Find where the given text appears and provide that cell's center as [X, Y] coordinate. 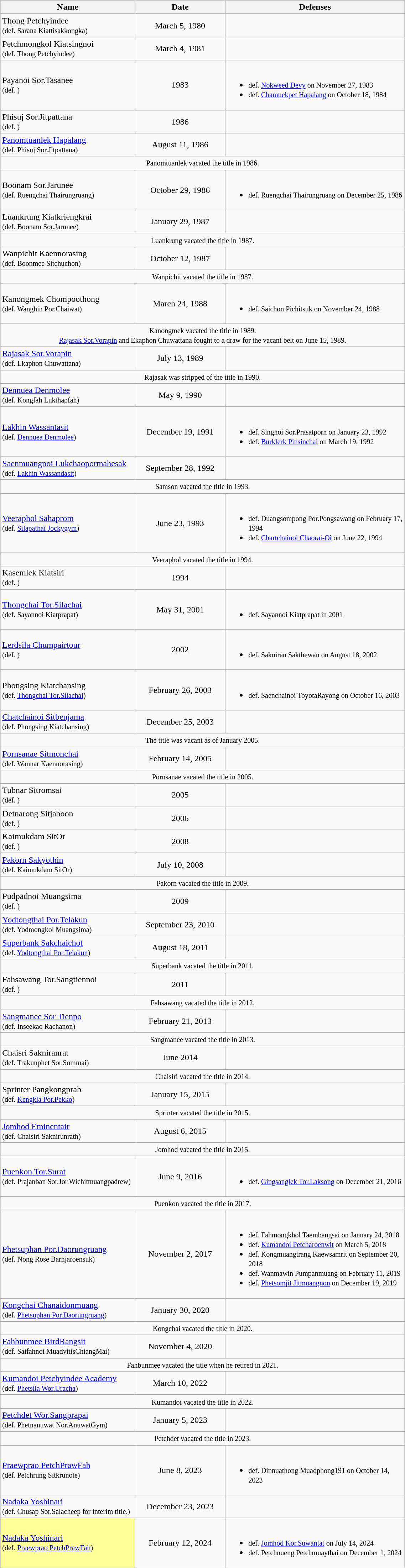
Fahbunmee vacated the title when he retired in 2021. [203, 1365]
Veeraphol vacated the title in 1994. [203, 559]
June 8, 2023 [180, 1470]
Puenkon vacated the title in 2017. [203, 1203]
Phongsing Kiatchansing(def. Thongchai Tor.Silachai) [68, 690]
1986 [180, 122]
June 2014 [180, 1058]
def. Gingsanglek Tor.Laksong on December 21, 2016 [315, 1177]
1994 [180, 578]
Petchdet Wor.Sangprapai (def. Phetnanuwat Nor.AnuwatGym) [68, 1420]
Jomhod vacated the title in 2015. [203, 1149]
Payanoi Sor.Tasanee (def. ) [68, 85]
March 4, 1981 [180, 48]
March 24, 1988 [180, 303]
June 23, 1993 [180, 523]
Lerdsila Chumpairtour(def. ) [68, 650]
Kasemlek Kiatsiri (def. ) [68, 578]
2002 [180, 650]
Pornsanae Sitmonchai(def. Wannar Kaennorasing) [68, 758]
2005 [180, 795]
May 31, 2001 [180, 609]
def. Duangsompong Por.Pongsawang on February 17, 1994def. Chartchainoi Chaorai-Oi on June 22, 1994 [315, 523]
Detnarong Sitjaboon(def. ) [68, 819]
August 6, 2015 [180, 1131]
2011 [180, 984]
Saenmuangnoi Lukchaopormahesak (def. Lakhin Wassandasit) [68, 468]
May 9, 1990 [180, 395]
Kongchai Chanaidonmuang (def. Phetsuphan Por.Daorungruang) [68, 1310]
Sangmanee vacated the title in 2013. [203, 1039]
March 5, 1980 [180, 26]
Rajasak was stripped of the title in 1990. [203, 377]
Kanongmek Chompoothong (def. Wanghin Por.Chaiwat) [68, 303]
1983 [180, 85]
def. Nokweed Devy on November 27, 1983def. Chamuekpet Hapalang on October 18, 1984 [315, 85]
Petchmongkol Kiatsingnoi (def. Thong Petchyindee) [68, 48]
Kongchai vacated the title in 2020. [203, 1328]
2008 [180, 841]
Rajasak Sor.Vorapin(def. Ekaphon Chuwattana) [68, 359]
Pakorn vacated the title in 2009. [203, 883]
The title was vacant as of January 2005. [203, 740]
def. Saichon Pichitsuk on November 24, 1988 [315, 303]
Petchdet vacated the title in 2023. [203, 1438]
Superbank Sakchaichot (def. Yodtongthai Por.Telakun) [68, 947]
Luankrung Kiatkriengkrai (def. Boonam Sor.Jarunee) [68, 221]
February 14, 2005 [180, 758]
Wanpichit vacated the title in 1987. [203, 277]
February 26, 2003 [180, 690]
Nadaka Yoshinari (def. Chusap Sor.Salacheep for interim title.) [68, 1507]
Defenses [315, 7]
October 12, 1987 [180, 258]
def. Dinnuathong Muadphong191 on October 14, 2023 [315, 1470]
December 23, 2023 [180, 1507]
July 10, 2008 [180, 865]
Fahbunmee BirdRangsit (def. Saifahnoi MuadvitisChiangMai) [68, 1347]
January 29, 1987 [180, 221]
Luankrung vacated the title in 1987. [203, 240]
Pudpadnoi Muangsima(def. ) [68, 901]
Yodtongthai Por.Telakun (def. Yodmongkol Muangsima) [68, 925]
Kanongmek vacated the title in 1989.Rajasak Sor.Vorapin and Ekaphon Chuwattana fought to a draw for the vacant belt on June 15, 1989. [203, 335]
Samson vacated the title in 1993. [203, 486]
Kaimukdam SitOr (def. ) [68, 841]
Thongchai Tor.Silachai (def. Sayannoi Kiatprapat) [68, 609]
Sprinter vacated the title in 2015. [203, 1113]
November 2, 2017 [180, 1254]
Praewprao PetchPrawFah (def. Petchrung Sitkrunote) [68, 1470]
Jomhod Eminentair (def. Chaisiri Saknirunrath) [68, 1131]
September 28, 1992 [180, 468]
January 5, 2023 [180, 1420]
August 11, 1986 [180, 144]
Nadaka Yoshinari (def. Praewprao PetchPrawFah) [68, 1543]
2006 [180, 819]
def. Saenchainoi ToyotaRayong on October 16, 2003 [315, 690]
Kumandoi Petchyindee Academy (def. Phetsila Wor.Uracha) [68, 1383]
Sangmanee Sor Tienpo (def. Inseekao Rachanon) [68, 1021]
Kumandoi vacated the title in 2022. [203, 1401]
Tubnar Sitromsai(def. ) [68, 795]
Sprinter Pangkongprab (def. Kengkla Por.Pekko) [68, 1095]
Chaisiri vacated the title in 2014. [203, 1076]
Phetsuphan Por.Daorungruang (def. Nong Rose Barnjaroensuk) [68, 1254]
def. Singnoi Sor.Prasatporn on January 23, 1992def. Burklerk Pinsinchai on March 19, 1992 [315, 432]
Fahsawang Tor.Sangtiennoi (def. ) [68, 984]
Thong Petchyindee(def. Sarana Kiattisakkongka) [68, 26]
Name [68, 7]
Date [180, 7]
Lakhin Wassantasit (def. Dennuea Denmolee) [68, 432]
Pakorn Sakyothin (def. Kaimukdam SitOr) [68, 865]
def. Jomhod Kor.Suwantat on July 14, 2024def. Petchnueng Petchmuaythai on December 1, 2024 [315, 1543]
January 15, 2015 [180, 1095]
March 10, 2022 [180, 1383]
February 21, 2013 [180, 1021]
Fahsawang vacated the title in 2012. [203, 1003]
Superbank vacated the title in 2011. [203, 966]
August 18, 2011 [180, 947]
October 29, 1986 [180, 190]
Dennuea Denmolee (def. Kongfah Lukthapfah) [68, 395]
December 25, 2003 [180, 722]
June 9, 2016 [180, 1177]
December 19, 1991 [180, 432]
Chaisri Sakniranrat(def. Trakunphet Sor.Sommai) [68, 1058]
Chatchainoi Sitbenjama(def. Phongsing Kiatchansing) [68, 722]
January 30, 2020 [180, 1310]
July 13, 1989 [180, 359]
Wanpichit Kaennorasing (def. Boonmee Sitchuchon) [68, 258]
def. Sayannoi Kiatprapat in 2001 [315, 609]
def. Ruengchai Thairungruang on December 25, 1986 [315, 190]
Pornsanae vacated the title in 2005. [203, 777]
Veeraphol Sahaprom (def. Silapathai Jockygym) [68, 523]
Panomtuanlek Hapalang (def. Phisuj Sor.Jitpattana) [68, 144]
Boonam Sor.Jarunee (def. Ruengchai Thairungruang) [68, 190]
Panomtuanlek vacated the title in 1986. [203, 163]
September 23, 2010 [180, 925]
November 4, 2020 [180, 1347]
February 12, 2024 [180, 1543]
2009 [180, 901]
def. Sakniran Sakthewan on August 18, 2002 [315, 650]
Phisuj Sor.Jitpattana (def. ) [68, 122]
Puenkon Tor.Surat (def. Prajanban Sor.Jor.Wichitmuangpadrew) [68, 1177]
